From the cell containing the given text, extract its center point as (x, y) coordinate. 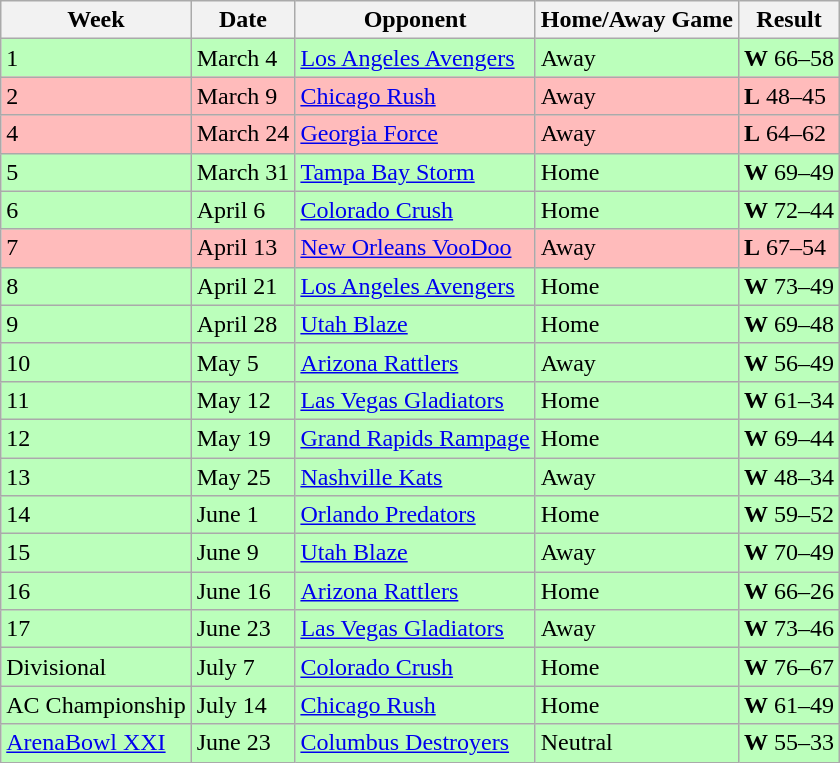
W 70–49 (788, 553)
1 (96, 58)
W 73–46 (788, 629)
ArenaBowl XXI (96, 743)
May 5 (243, 362)
March 24 (243, 134)
March 4 (243, 58)
6 (96, 210)
W 72–44 (788, 210)
W 66–58 (788, 58)
7 (96, 248)
8 (96, 286)
March 31 (243, 172)
W 48–34 (788, 477)
March 9 (243, 96)
Divisional (96, 667)
14 (96, 515)
9 (96, 324)
L 48–45 (788, 96)
W 56–49 (788, 362)
April 28 (243, 324)
W 76–67 (788, 667)
April 6 (243, 210)
May 12 (243, 400)
2 (96, 96)
Grand Rapids Rampage (415, 438)
Date (243, 20)
Orlando Predators (415, 515)
Tampa Bay Storm (415, 172)
Columbus Destroyers (415, 743)
Result (788, 20)
W 69–44 (788, 438)
W 69–49 (788, 172)
Opponent (415, 20)
4 (96, 134)
April 13 (243, 248)
Week (96, 20)
12 (96, 438)
13 (96, 477)
W 55–33 (788, 743)
May 25 (243, 477)
W 69–48 (788, 324)
May 19 (243, 438)
W 59–52 (788, 515)
16 (96, 591)
L 67–54 (788, 248)
June 16 (243, 591)
Nashville Kats (415, 477)
AC Championship (96, 705)
W 66–26 (788, 591)
Home/Away Game (636, 20)
April 21 (243, 286)
July 14 (243, 705)
W 61–49 (788, 705)
17 (96, 629)
Neutral (636, 743)
June 9 (243, 553)
5 (96, 172)
Georgia Force (415, 134)
July 7 (243, 667)
W 73–49 (788, 286)
New Orleans VooDoo (415, 248)
11 (96, 400)
L 64–62 (788, 134)
W 61–34 (788, 400)
10 (96, 362)
15 (96, 553)
June 1 (243, 515)
